Identify which cell holds the provided text, then report its [x, y] central coordinate. 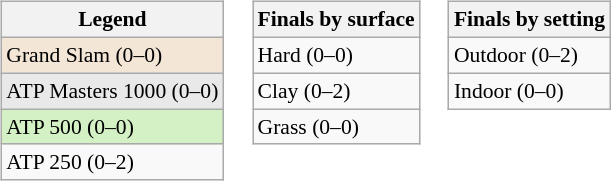
Hard (0–0) [336, 55]
ATP Masters 1000 (0–0) [112, 91]
ATP 250 (0–2) [112, 162]
Grand Slam (0–0) [112, 55]
Finals by surface [336, 20]
Legend [112, 20]
Outdoor (0–2) [530, 55]
Indoor (0–0) [530, 91]
ATP 500 (0–0) [112, 127]
Grass (0–0) [336, 127]
Finals by setting [530, 20]
Clay (0–2) [336, 91]
